Determine the [X, Y] coordinate at the center of the cell enclosing the given text.  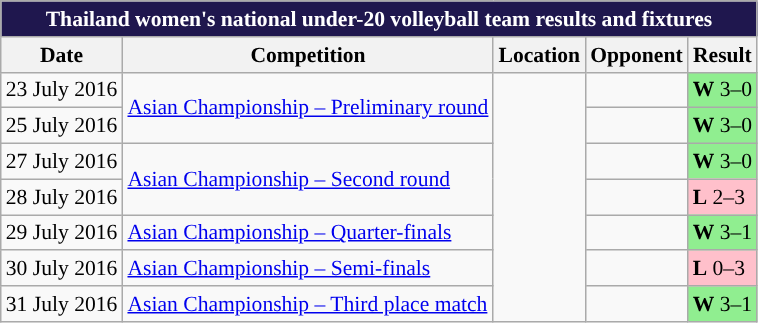
L 0–3 [722, 269]
Location [539, 55]
25 July 2016 [62, 126]
30 July 2016 [62, 269]
29 July 2016 [62, 233]
31 July 2016 [62, 304]
Thailand women's national under-20 volleyball team results and fixtures [379, 19]
Asian Championship – Semi-finals [308, 269]
Competition [308, 55]
L 2–3 [722, 197]
Opponent [636, 55]
Result [722, 55]
Asian Championship – Quarter-finals [308, 233]
Asian Championship – Second round [308, 180]
27 July 2016 [62, 162]
23 July 2016 [62, 90]
Date [62, 55]
Asian Championship – Preliminary round [308, 108]
28 July 2016 [62, 197]
Asian Championship – Third place match [308, 304]
